From the cell containing the given text, extract its center point as (X, Y) coordinate. 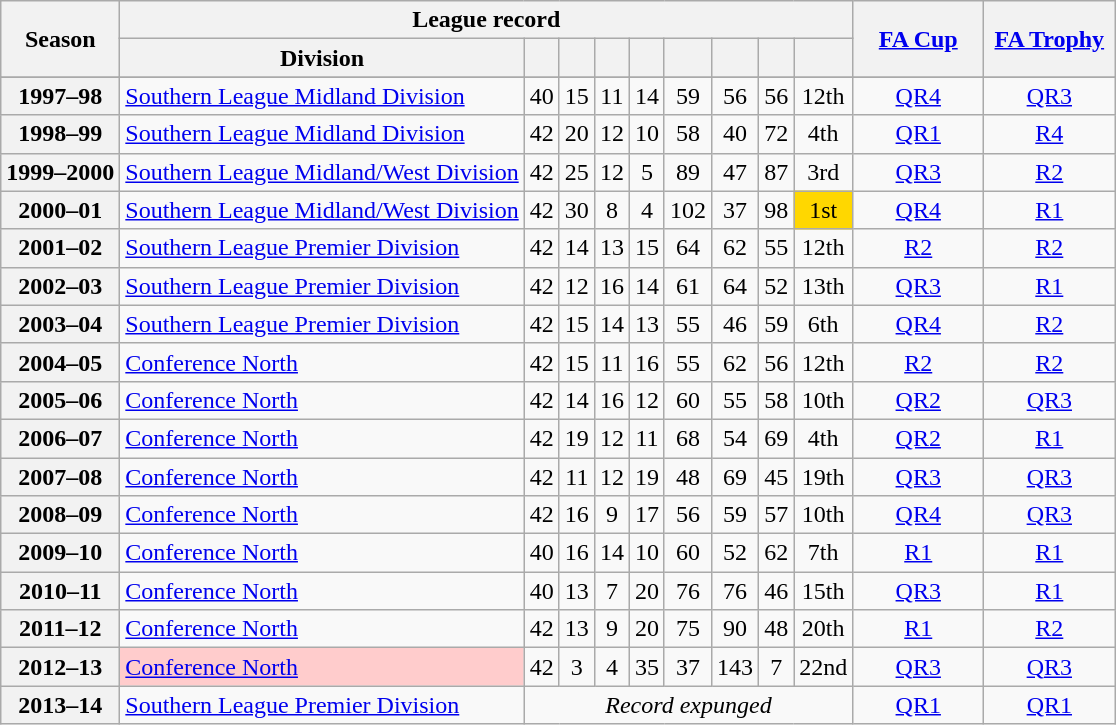
1st (824, 210)
Division (322, 58)
68 (688, 438)
2004–05 (60, 362)
47 (736, 172)
98 (776, 210)
1998–99 (60, 134)
45 (776, 477)
3 (576, 667)
90 (736, 629)
2005–06 (60, 400)
FA Trophy (1050, 39)
25 (576, 172)
30 (576, 210)
89 (688, 172)
19th (824, 477)
2010–11 (60, 591)
Season (60, 39)
17 (646, 515)
6th (824, 324)
8 (612, 210)
87 (776, 172)
35 (646, 667)
7th (824, 553)
61 (688, 286)
2001–02 (60, 248)
13th (824, 286)
2006–07 (60, 438)
72 (776, 134)
League record (486, 20)
54 (736, 438)
20th (824, 629)
2000–01 (60, 210)
FA Cup (918, 39)
22nd (824, 667)
15th (824, 591)
143 (736, 667)
2003–04 (60, 324)
2002–03 (60, 286)
75 (688, 629)
R4 (1050, 134)
1999–2000 (60, 172)
2007–08 (60, 477)
2011–12 (60, 629)
2009–10 (60, 553)
1997–98 (60, 96)
3rd (824, 172)
Record expunged (688, 705)
102 (688, 210)
2013–14 (60, 705)
57 (776, 515)
2012–13 (60, 667)
5 (646, 172)
2008–09 (60, 515)
